Return [x, y] of the center of cell containing provided text 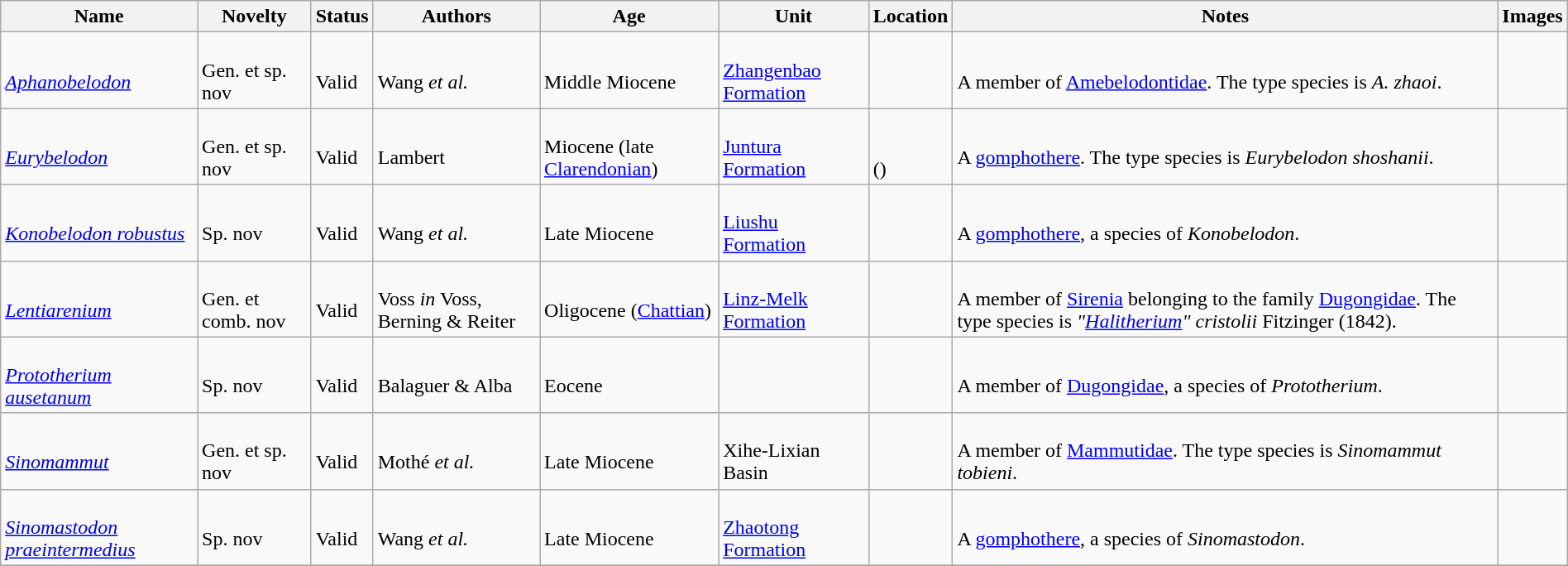
A gomphothere, a species of Sinomastodon. [1226, 527]
Miocene (late Clarendonian) [629, 146]
Xihe-Lixian Basin [794, 451]
A member of Dugongidae, a species of Prototherium. [1226, 375]
Sinomammut [99, 451]
Status [342, 17]
Sinomastodon praeintermedius [99, 527]
Prototherium ausetanum [99, 375]
Middle Miocene [629, 70]
Eurybelodon [99, 146]
Eocene [629, 375]
Linz-Melk Formation [794, 299]
Name [99, 17]
Liushu Formation [794, 223]
Lentiarenium [99, 299]
A member of Sirenia belonging to the family Dugongidae. The type species is "Halitherium" cristolii Fitzinger (1842). [1226, 299]
() [911, 146]
Lambert [457, 146]
Images [1532, 17]
Location [911, 17]
Voss in Voss, Berning & Reiter [457, 299]
A member of Mammutidae. The type species is Sinomammut tobieni. [1226, 451]
Unit [794, 17]
Authors [457, 17]
A gomphothere, a species of Konobelodon. [1226, 223]
Balaguer & Alba [457, 375]
Notes [1226, 17]
Aphanobelodon [99, 70]
Konobelodon robustus [99, 223]
Age [629, 17]
Juntura Formation [794, 146]
Zhaotong Formation [794, 527]
A member of Amebelodontidae. The type species is A. zhaoi. [1226, 70]
Mothé et al. [457, 451]
A gomphothere. The type species is Eurybelodon shoshanii. [1226, 146]
Novelty [255, 17]
Gen. et comb. nov [255, 299]
Zhangenbao Formation [794, 70]
Oligocene (Chattian) [629, 299]
